Find where the given text appears and provide that cell's center as [X, Y] coordinate. 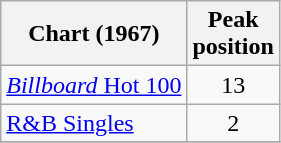
Chart (1967) [94, 34]
2 [233, 123]
Peakposition [233, 34]
R&B Singles [94, 123]
Billboard Hot 100 [94, 85]
13 [233, 85]
